From the cell containing the given text, extract its center point as [X, Y] coordinate. 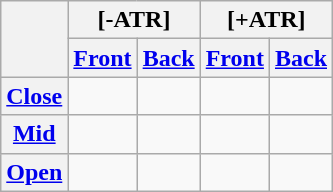
[-ATR] [134, 20]
[+ATR] [266, 20]
Close [34, 96]
Mid [34, 134]
Open [34, 172]
